From the cell containing the given text, extract its center point as (X, Y) coordinate. 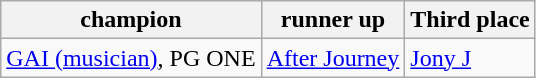
champion (131, 20)
runner up (333, 20)
Jony J (470, 58)
After Journey (333, 58)
Third place (470, 20)
GAI (musician), PG ONE (131, 58)
